Pinpoint the cell where the given text exists, returning its [x, y] midpoint coordinate. 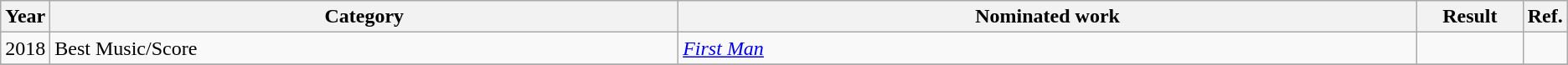
Best Music/Score [364, 48]
First Man [1048, 48]
Category [364, 17]
Result [1469, 17]
Ref. [1545, 17]
Nominated work [1048, 17]
2018 [25, 48]
Year [25, 17]
